Identify which cell holds the provided text, then report its [x, y] central coordinate. 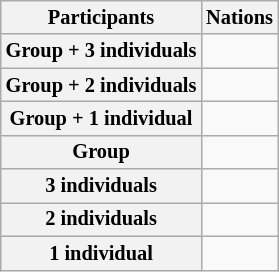
1 individual [102, 253]
Group + 2 individuals [102, 85]
Nations [240, 17]
2 individuals [102, 219]
Participants [102, 17]
Group [102, 152]
3 individuals [102, 186]
Group + 1 individual [102, 118]
Group + 3 individuals [102, 51]
